Detect which cell encompasses the target text, then output its [X, Y] center coordinate. 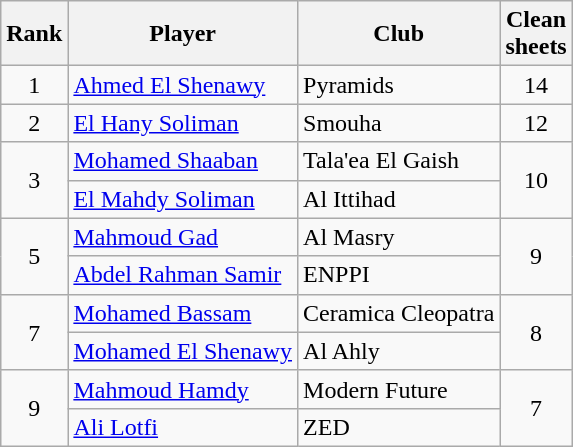
10 [536, 180]
Mahmoud Gad [183, 237]
Cleansheets [536, 34]
ZED [399, 427]
12 [536, 123]
Mohamed Bassam [183, 313]
Ceramica Cleopatra [399, 313]
Rank [34, 34]
Ali Lotfi [183, 427]
14 [536, 85]
Player [183, 34]
Mohamed El Shenawy [183, 351]
Mahmoud Hamdy [183, 389]
Ahmed El Shenawy [183, 85]
1 [34, 85]
El Mahdy Soliman [183, 199]
Tala'ea El Gaish [399, 161]
ENPPI [399, 275]
8 [536, 332]
Abdel Rahman Samir [183, 275]
3 [34, 180]
Al Ittihad [399, 199]
Smouha [399, 123]
Club [399, 34]
Al Masry [399, 237]
Al Ahly [399, 351]
2 [34, 123]
El Hany Soliman [183, 123]
Mohamed Shaaban [183, 161]
Modern Future [399, 389]
5 [34, 256]
Pyramids [399, 85]
